From the cell containing the given text, extract its center point as [X, Y] coordinate. 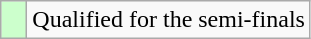
Qualified for the semi-finals [169, 20]
